Provide the [x, y] coordinate of the cell's center where the given text is located.  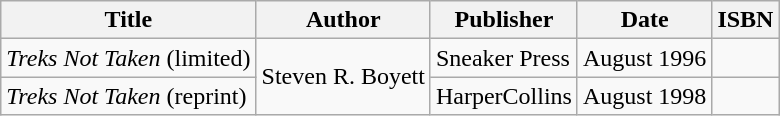
Treks Not Taken (limited) [128, 58]
Sneaker Press [504, 58]
Author [343, 20]
Title [128, 20]
Treks Not Taken (reprint) [128, 96]
August 1998 [644, 96]
HarperCollins [504, 96]
Steven R. Boyett [343, 77]
Date [644, 20]
ISBN [746, 20]
August 1996 [644, 58]
Publisher [504, 20]
